Extract the (x, y) coordinate from the center of the cell holding the provided text.  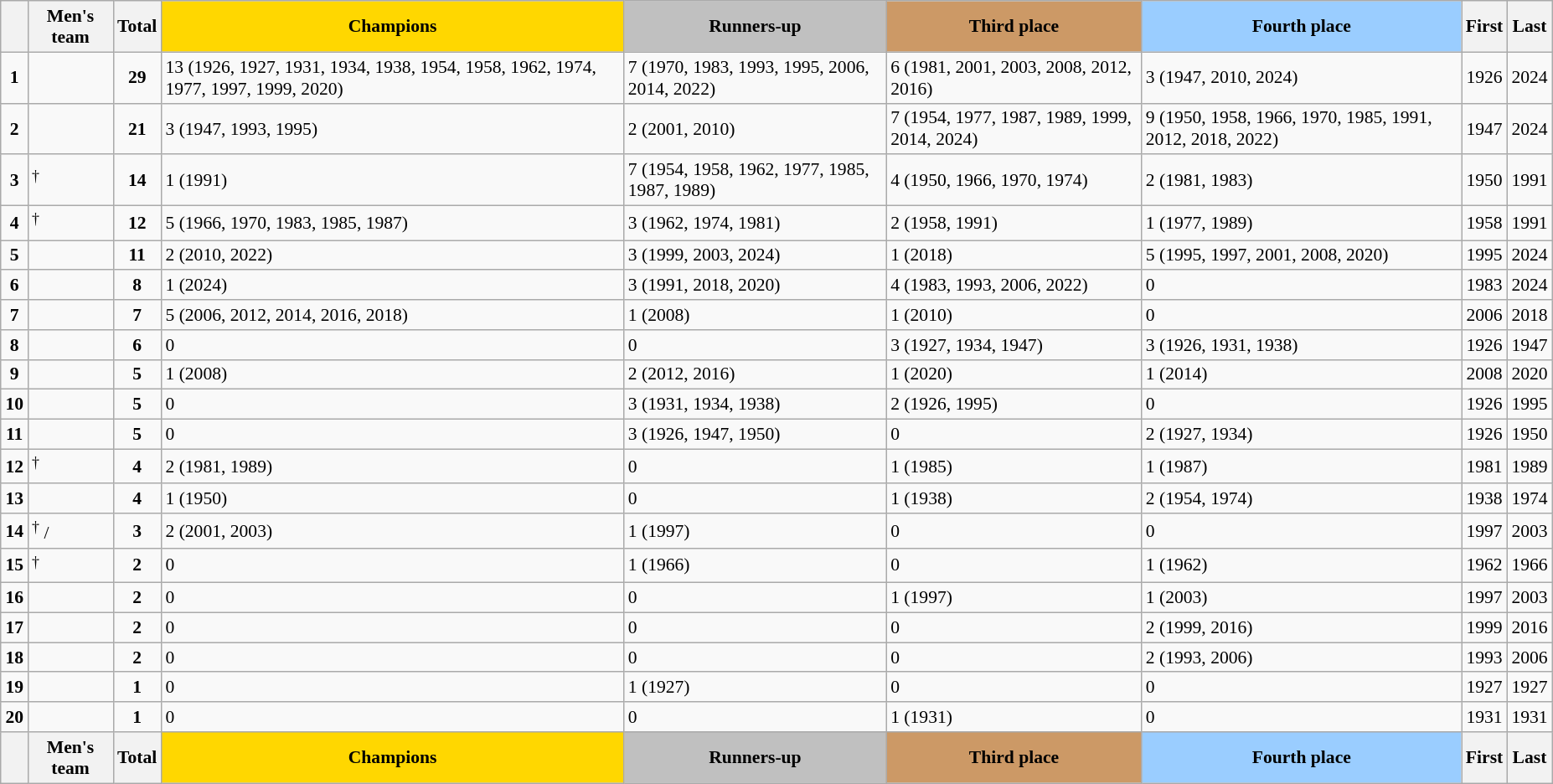
16 (14, 598)
9 (1950, 1958, 1966, 1970, 1985, 1991, 2012, 2018, 2022) (1302, 129)
20 (14, 717)
5 (1966, 1970, 1983, 1985, 1987) (392, 223)
1 (2024) (392, 286)
1958 (1484, 223)
2016 (1530, 628)
1 (1987) (1302, 466)
3 (1927, 1934, 1947) (1014, 345)
2 (1927, 1934) (1302, 435)
5 (1995, 1997, 2001, 2008, 2020) (1302, 255)
1938 (1484, 499)
2 (2001, 2003) (392, 531)
17 (14, 628)
13 (14, 499)
3 (1931, 1934, 1938) (756, 405)
7 (1954, 1977, 1987, 1989, 1999, 2014, 2024) (1014, 129)
3 (1999, 2003, 2024) (756, 255)
1 (1950) (392, 499)
2 (1993, 2006) (1302, 658)
7 (1970, 1983, 1993, 1995, 2006, 2014, 2022) (756, 77)
1 (2010) (1014, 315)
1 (1938) (1014, 499)
13 (1926, 1927, 1931, 1934, 1938, 1954, 1958, 1962, 1974, 1977, 1997, 1999, 2020) (392, 77)
2 (1926, 1995) (1014, 405)
19 (14, 688)
1999 (1484, 628)
1 (1931) (1014, 717)
1 (1966) (756, 566)
1 (1962) (1302, 566)
10 (14, 405)
1989 (1530, 466)
2 (1999, 2016) (1302, 628)
6 (1981, 2001, 2003, 2008, 2012, 2016) (1014, 77)
2 (1958, 1991) (1014, 223)
9 (14, 374)
3 (1991, 2018, 2020) (756, 286)
1983 (1484, 286)
18 (14, 658)
4 (1983, 1993, 2006, 2022) (1014, 286)
1981 (1484, 466)
2 (1954, 1974) (1302, 499)
† / (70, 531)
1 (1927) (756, 688)
5 (2006, 2012, 2014, 2016, 2018) (392, 315)
2 (1981, 1983) (1302, 181)
29 (137, 77)
3 (1947, 2010, 2024) (1302, 77)
2 (2001, 2010) (756, 129)
1974 (1530, 499)
1 (1991) (392, 181)
3 (1926, 1947, 1950) (756, 435)
1993 (1484, 658)
1966 (1530, 566)
7 (1954, 1958, 1962, 1977, 1985, 1987, 1989) (756, 181)
1 (2014) (1302, 374)
3 (1926, 1931, 1938) (1302, 345)
2 (1981, 1989) (392, 466)
1 (1985) (1014, 466)
15 (14, 566)
2020 (1530, 374)
3 (1947, 1993, 1995) (392, 129)
2 (2010, 2022) (392, 255)
2018 (1530, 315)
1 (2018) (1014, 255)
2 (2012, 2016) (756, 374)
2008 (1484, 374)
3 (1962, 1974, 1981) (756, 223)
1 (2020) (1014, 374)
4 (1950, 1966, 1970, 1974) (1014, 181)
1 (2003) (1302, 598)
21 (137, 129)
1 (1977, 1989) (1302, 223)
1962 (1484, 566)
